Extract the [x, y] coordinate from the center of the cell holding the provided text.  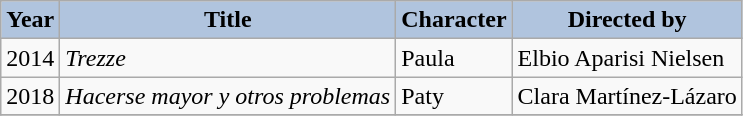
Character [454, 20]
Trezze [228, 58]
Directed by [627, 20]
Paty [454, 96]
Elbio Aparisi Nielsen [627, 58]
2018 [30, 96]
Year [30, 20]
Hacerse mayor y otros problemas [228, 96]
Clara Martínez-Lázaro [627, 96]
Title [228, 20]
2014 [30, 58]
Paula [454, 58]
